Find where the given text appears and provide that cell's center as (x, y) coordinate. 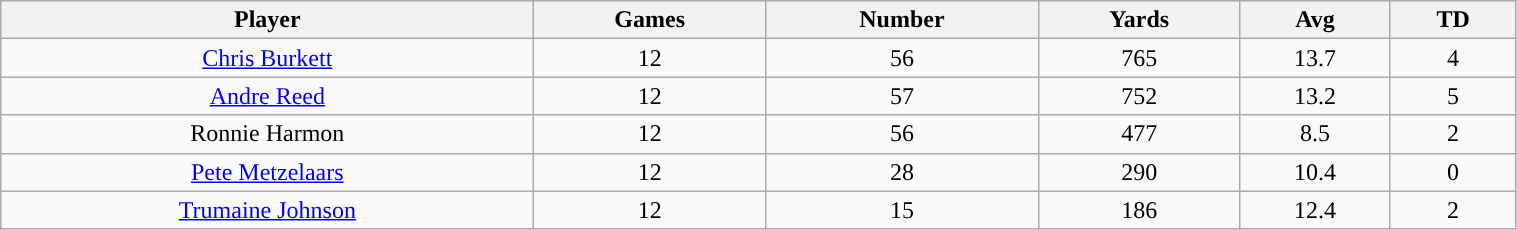
186 (1138, 210)
10.4 (1315, 172)
752 (1138, 96)
Ronnie Harmon (268, 134)
Andre Reed (268, 96)
Trumaine Johnson (268, 210)
0 (1453, 172)
8.5 (1315, 134)
290 (1138, 172)
Number (902, 20)
57 (902, 96)
Player (268, 20)
TD (1453, 20)
Yards (1138, 20)
4 (1453, 58)
15 (902, 210)
Games (650, 20)
13.7 (1315, 58)
Chris Burkett (268, 58)
12.4 (1315, 210)
5 (1453, 96)
Pete Metzelaars (268, 172)
Avg (1315, 20)
477 (1138, 134)
765 (1138, 58)
13.2 (1315, 96)
28 (902, 172)
